Determine the [X, Y] coordinate at the center of the cell enclosing the given text.  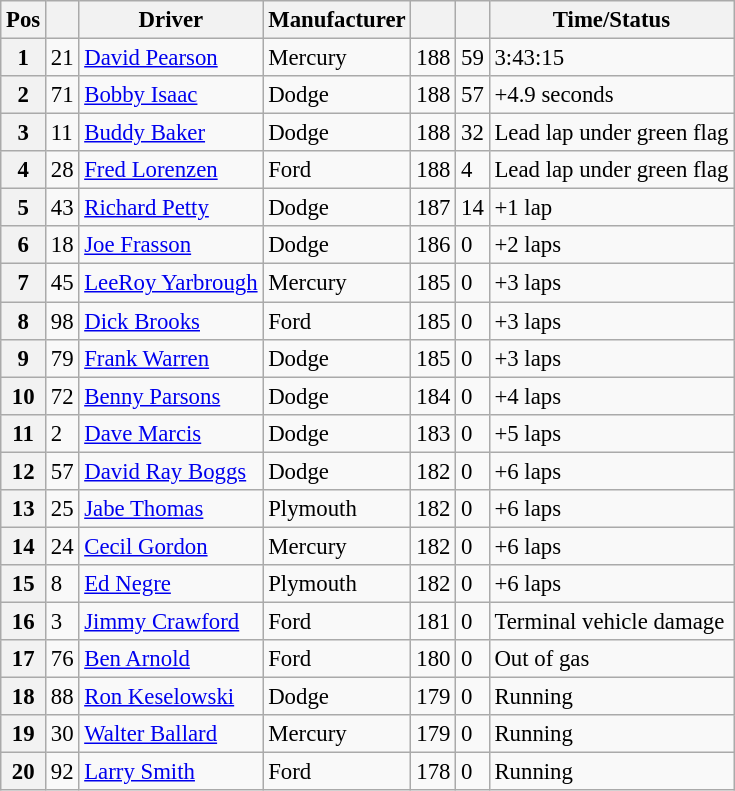
Pos [24, 20]
32 [472, 133]
Driver [171, 20]
Jimmy Crawford [171, 621]
98 [62, 321]
+2 laps [612, 245]
+5 laps [612, 433]
25 [62, 509]
71 [62, 95]
6 [24, 245]
45 [62, 283]
181 [434, 621]
Frank Warren [171, 358]
David Pearson [171, 58]
59 [472, 58]
17 [24, 659]
+1 lap [612, 208]
180 [434, 659]
Ben Arnold [171, 659]
186 [434, 245]
LeeRoy Yarbrough [171, 283]
Jabe Thomas [171, 509]
21 [62, 58]
Walter Ballard [171, 734]
24 [62, 546]
Benny Parsons [171, 396]
Buddy Baker [171, 133]
20 [24, 772]
Time/Status [612, 20]
72 [62, 396]
Fred Lorenzen [171, 170]
19 [24, 734]
+4 laps [612, 396]
Cecil Gordon [171, 546]
183 [434, 433]
88 [62, 697]
Bobby Isaac [171, 95]
30 [62, 734]
10 [24, 396]
Larry Smith [171, 772]
+4.9 seconds [612, 95]
3:43:15 [612, 58]
Dick Brooks [171, 321]
Ron Keselowski [171, 697]
Dave Marcis [171, 433]
Ed Negre [171, 584]
187 [434, 208]
28 [62, 170]
12 [24, 471]
178 [434, 772]
16 [24, 621]
Manufacturer [337, 20]
David Ray Boggs [171, 471]
13 [24, 509]
76 [62, 659]
184 [434, 396]
Terminal vehicle damage [612, 621]
Joe Frasson [171, 245]
1 [24, 58]
Out of gas [612, 659]
43 [62, 208]
Richard Petty [171, 208]
7 [24, 283]
79 [62, 358]
5 [24, 208]
9 [24, 358]
15 [24, 584]
92 [62, 772]
